Find where the given text appears and provide that cell's center as (x, y) coordinate. 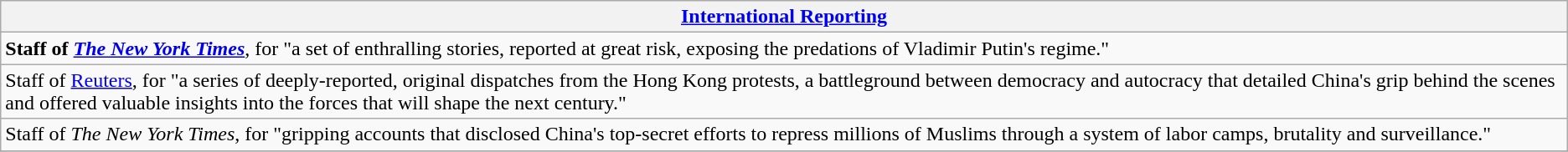
International Reporting (784, 17)
Staff of The New York Times, for "a set of enthralling stories, reported at great risk, exposing the predations of Vladimir Putin's regime." (784, 48)
